Capture the cell that displays the provided text and extract its (X, Y) central coordinate. 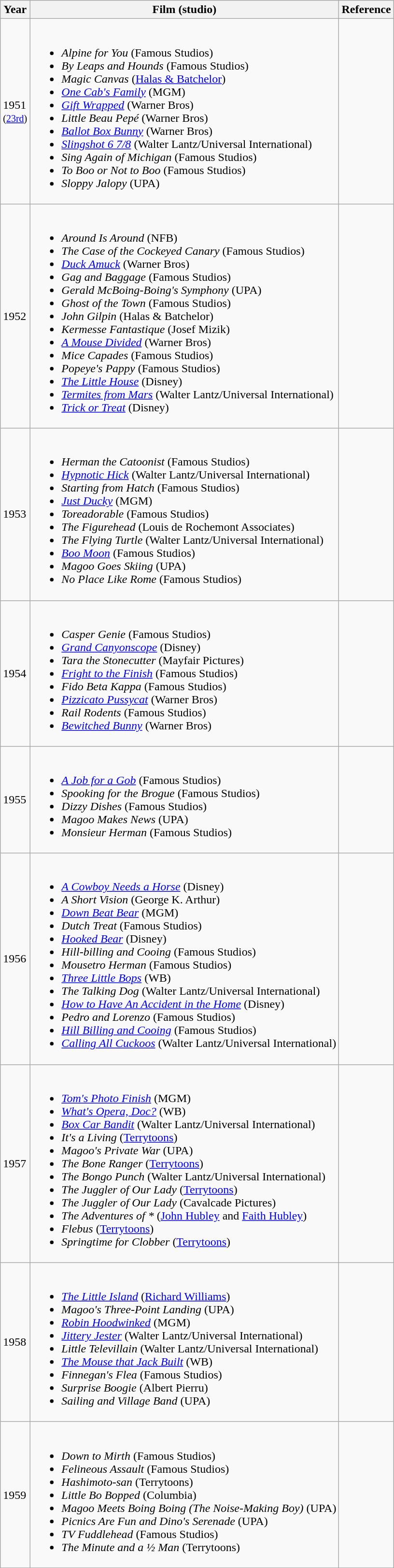
1959 (15, 1495)
1958 (15, 1342)
Reference (366, 10)
1953 (15, 514)
1955 (15, 799)
1951(23rd) (15, 111)
Film (studio) (184, 10)
1957 (15, 1163)
1954 (15, 673)
1952 (15, 316)
1956 (15, 959)
Year (15, 10)
